Scan for the cell matching the given text and deliver its [x, y] coordinate at center. 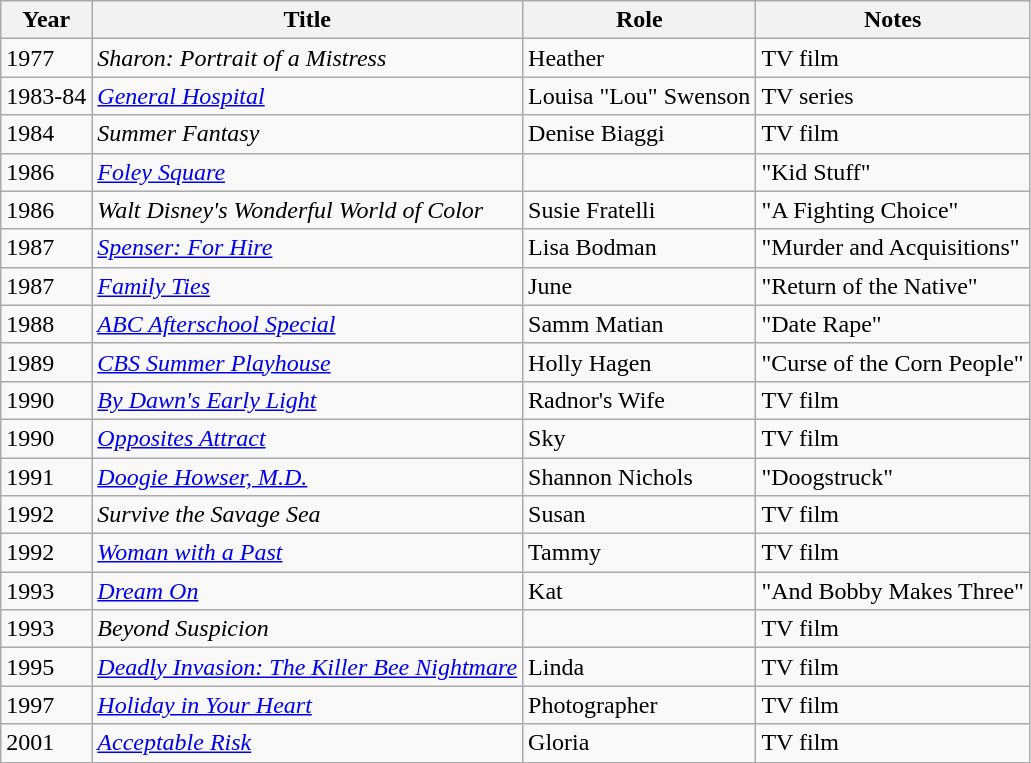
CBS Summer Playhouse [308, 362]
June [640, 286]
By Dawn's Early Light [308, 400]
Sharon: Portrait of a Mistress [308, 58]
Radnor's Wife [640, 400]
Spenser: For Hire [308, 248]
Summer Fantasy [308, 134]
Dream On [308, 591]
"Kid Stuff" [893, 172]
Tammy [640, 553]
1983-84 [46, 96]
Survive the Savage Sea [308, 515]
Foley Square [308, 172]
Doogie Howser, M.D. [308, 477]
1988 [46, 324]
Gloria [640, 743]
Year [46, 20]
1995 [46, 667]
Woman with a Past [308, 553]
Denise Biaggi [640, 134]
1984 [46, 134]
Photographer [640, 705]
Title [308, 20]
Shannon Nichols [640, 477]
Louisa "Lou" Swenson [640, 96]
Susie Fratelli [640, 210]
"Doogstruck" [893, 477]
"Curse of the Corn People" [893, 362]
Acceptable Risk [308, 743]
Walt Disney's Wonderful World of Color [308, 210]
Samm Matian [640, 324]
1991 [46, 477]
"Murder and Acquisitions" [893, 248]
Holly Hagen [640, 362]
Susan [640, 515]
1989 [46, 362]
Kat [640, 591]
"Return of the Native" [893, 286]
Linda [640, 667]
Opposites Attract [308, 438]
"And Bobby Makes Three" [893, 591]
Heather [640, 58]
Role [640, 20]
Holiday in Your Heart [308, 705]
2001 [46, 743]
ABC Afterschool Special [308, 324]
Family Ties [308, 286]
"A Fighting Choice" [893, 210]
"Date Rape" [893, 324]
General Hospital [308, 96]
Notes [893, 20]
Deadly Invasion: The Killer Bee Nightmare [308, 667]
Lisa Bodman [640, 248]
Sky [640, 438]
1977 [46, 58]
TV series [893, 96]
Beyond Suspicion [308, 629]
1997 [46, 705]
